Provide the (X, Y) coordinate of the cell's center where the given text is located.  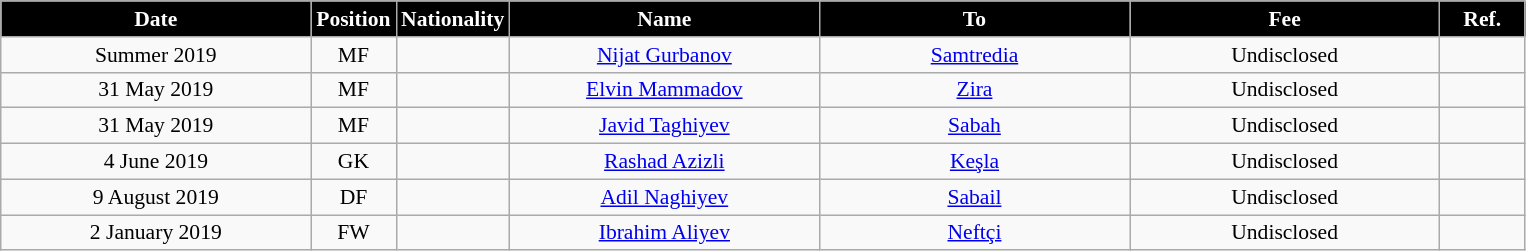
Name (664, 19)
9 August 2019 (156, 197)
Samtredia (974, 55)
Ibrahim Aliyev (664, 233)
GK (354, 162)
Neftçi (974, 233)
Sabail (974, 197)
Adil Naghiyev (664, 197)
To (974, 19)
Position (354, 19)
Sabah (974, 126)
4 June 2019 (156, 162)
Date (156, 19)
2 January 2019 (156, 233)
Fee (1285, 19)
Javid Taghiyev (664, 126)
Rashad Azizli (664, 162)
Zira (974, 90)
Elvin Mammadov (664, 90)
Keşla (974, 162)
Nijat Gurbanov (664, 55)
Nationality (452, 19)
DF (354, 197)
Ref. (1482, 19)
Summer 2019 (156, 55)
FW (354, 233)
